Extract the (x, y) coordinate from the center of the cell holding the provided text.  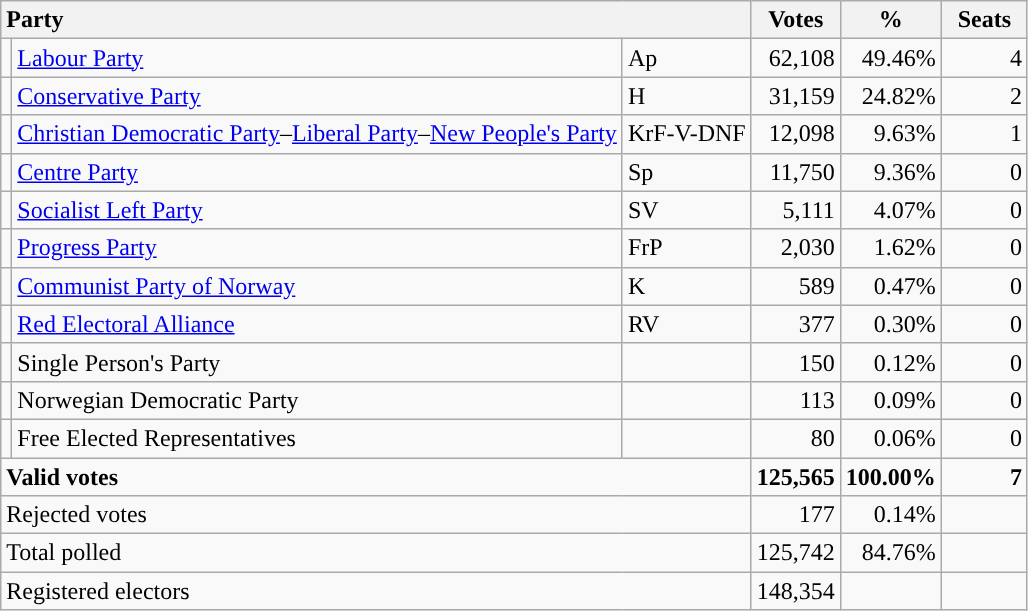
0.06% (890, 438)
125,742 (796, 553)
SV (686, 210)
12,098 (796, 134)
Red Electoral Alliance (318, 324)
80 (796, 438)
Socialist Left Party (318, 210)
2 (984, 96)
Christian Democratic Party–Liberal Party–New People's Party (318, 134)
Votes (796, 20)
9.63% (890, 134)
113 (796, 400)
62,108 (796, 58)
1 (984, 134)
Free Elected Representatives (318, 438)
Norwegian Democratic Party (318, 400)
589 (796, 286)
H (686, 96)
31,159 (796, 96)
5,111 (796, 210)
Valid votes (376, 477)
0.12% (890, 362)
KrF-V-DNF (686, 134)
49.46% (890, 58)
Centre Party (318, 172)
RV (686, 324)
377 (796, 324)
125,565 (796, 477)
Seats (984, 20)
Rejected votes (376, 515)
148,354 (796, 591)
Communist Party of Norway (318, 286)
K (686, 286)
7 (984, 477)
0.14% (890, 515)
150 (796, 362)
FrP (686, 248)
Progress Party (318, 248)
9.36% (890, 172)
Registered electors (376, 591)
2,030 (796, 248)
1.62% (890, 248)
Ap (686, 58)
Labour Party (318, 58)
11,750 (796, 172)
0.47% (890, 286)
4.07% (890, 210)
100.00% (890, 477)
0.09% (890, 400)
Single Person's Party (318, 362)
4 (984, 58)
Party (376, 20)
24.82% (890, 96)
0.30% (890, 324)
Conservative Party (318, 96)
% (890, 20)
84.76% (890, 553)
177 (796, 515)
Total polled (376, 553)
Sp (686, 172)
